Identify which cell holds the provided text, then report its (X, Y) central coordinate. 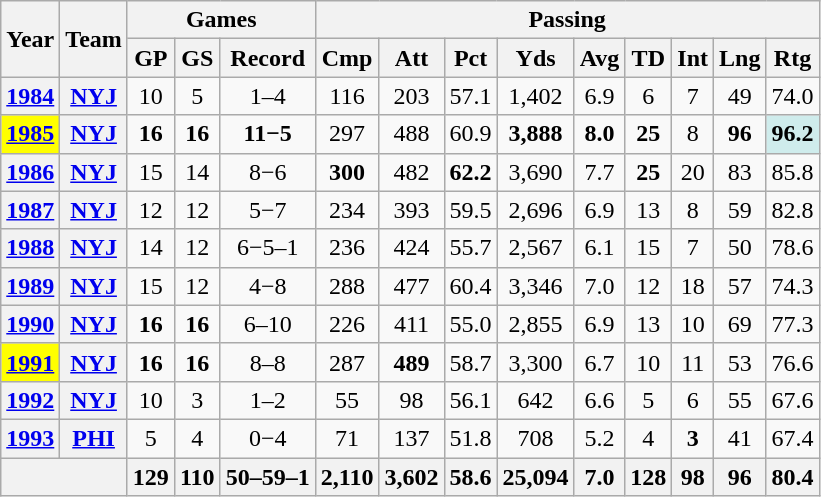
PHI (94, 438)
234 (347, 210)
2,696 (536, 210)
51.8 (470, 438)
488 (412, 134)
74.0 (792, 96)
6.6 (600, 400)
137 (412, 438)
Rtg (792, 58)
50 (740, 248)
77.3 (792, 324)
62.2 (470, 172)
129 (150, 477)
59.5 (470, 210)
60.4 (470, 286)
4−8 (268, 286)
1988 (30, 248)
7.7 (600, 172)
69 (740, 324)
11 (693, 362)
300 (347, 172)
55.0 (470, 324)
Int (693, 58)
96.2 (792, 134)
8.0 (600, 134)
2,855 (536, 324)
1–4 (268, 96)
1985 (30, 134)
56.1 (470, 400)
58.7 (470, 362)
Games (221, 20)
424 (412, 248)
67.4 (792, 438)
58.6 (470, 477)
GS (197, 58)
1989 (30, 286)
76.6 (792, 362)
1984 (30, 96)
110 (197, 477)
GP (150, 58)
6.1 (600, 248)
236 (347, 248)
55.7 (470, 248)
1986 (30, 172)
3,602 (412, 477)
20 (693, 172)
Record (268, 58)
78.6 (792, 248)
59 (740, 210)
50–59–1 (268, 477)
2,110 (347, 477)
3,346 (536, 286)
Cmp (347, 58)
128 (648, 477)
60.9 (470, 134)
5.2 (600, 438)
25,094 (536, 477)
3,690 (536, 172)
74.3 (792, 286)
TD (648, 58)
Pct (470, 58)
287 (347, 362)
8−6 (268, 172)
0−4 (268, 438)
2,567 (536, 248)
6.7 (600, 362)
393 (412, 210)
411 (412, 324)
226 (347, 324)
41 (740, 438)
85.8 (792, 172)
3,888 (536, 134)
1–2 (268, 400)
Year (30, 39)
80.4 (792, 477)
708 (536, 438)
Team (94, 39)
489 (412, 362)
Yds (536, 58)
1987 (30, 210)
1992 (30, 400)
67.6 (792, 400)
297 (347, 134)
1991 (30, 362)
477 (412, 286)
57.1 (470, 96)
8–8 (268, 362)
Att (412, 58)
Avg (600, 58)
116 (347, 96)
6–10 (268, 324)
Passing (567, 20)
Lng (740, 58)
83 (740, 172)
82.8 (792, 210)
6−5–1 (268, 248)
57 (740, 286)
1993 (30, 438)
1,402 (536, 96)
11−5 (268, 134)
53 (740, 362)
49 (740, 96)
288 (347, 286)
1990 (30, 324)
18 (693, 286)
642 (536, 400)
482 (412, 172)
5−7 (268, 210)
71 (347, 438)
203 (412, 96)
3,300 (536, 362)
